Output the [x, y] coordinate of the center of the cell containing the given text.  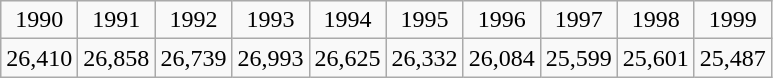
1991 [116, 20]
25,599 [578, 58]
1993 [270, 20]
25,601 [656, 58]
1999 [732, 20]
26,410 [40, 58]
26,858 [116, 58]
26,332 [424, 58]
1990 [40, 20]
25,487 [732, 58]
1998 [656, 20]
1995 [424, 20]
1996 [502, 20]
26,084 [502, 58]
1994 [348, 20]
26,625 [348, 58]
26,739 [194, 58]
1997 [578, 20]
26,993 [270, 58]
1992 [194, 20]
